Find where the given text appears and provide that cell's center as (x, y) coordinate. 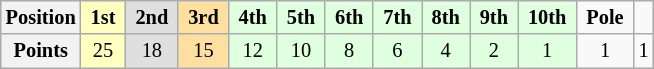
4th (253, 17)
1st (104, 17)
7th (397, 17)
15 (203, 51)
2 (494, 51)
9th (494, 17)
8th (446, 17)
6th (349, 17)
3rd (203, 17)
18 (152, 51)
Points (41, 51)
25 (104, 51)
4 (446, 51)
5th (301, 17)
2nd (152, 17)
Position (41, 17)
10th (547, 17)
10 (301, 51)
Pole (604, 17)
6 (397, 51)
8 (349, 51)
12 (253, 51)
